Output the [X, Y] coordinate of the center of the cell containing the given text.  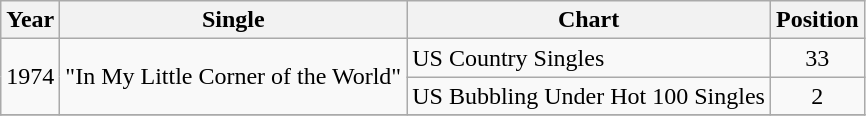
US Country Singles [589, 58]
Chart [589, 20]
Year [30, 20]
US Bubbling Under Hot 100 Singles [589, 96]
"In My Little Corner of the World" [234, 77]
33 [817, 58]
Single [234, 20]
Position [817, 20]
2 [817, 96]
1974 [30, 77]
